Identify which cell holds the provided text, then report its [x, y] central coordinate. 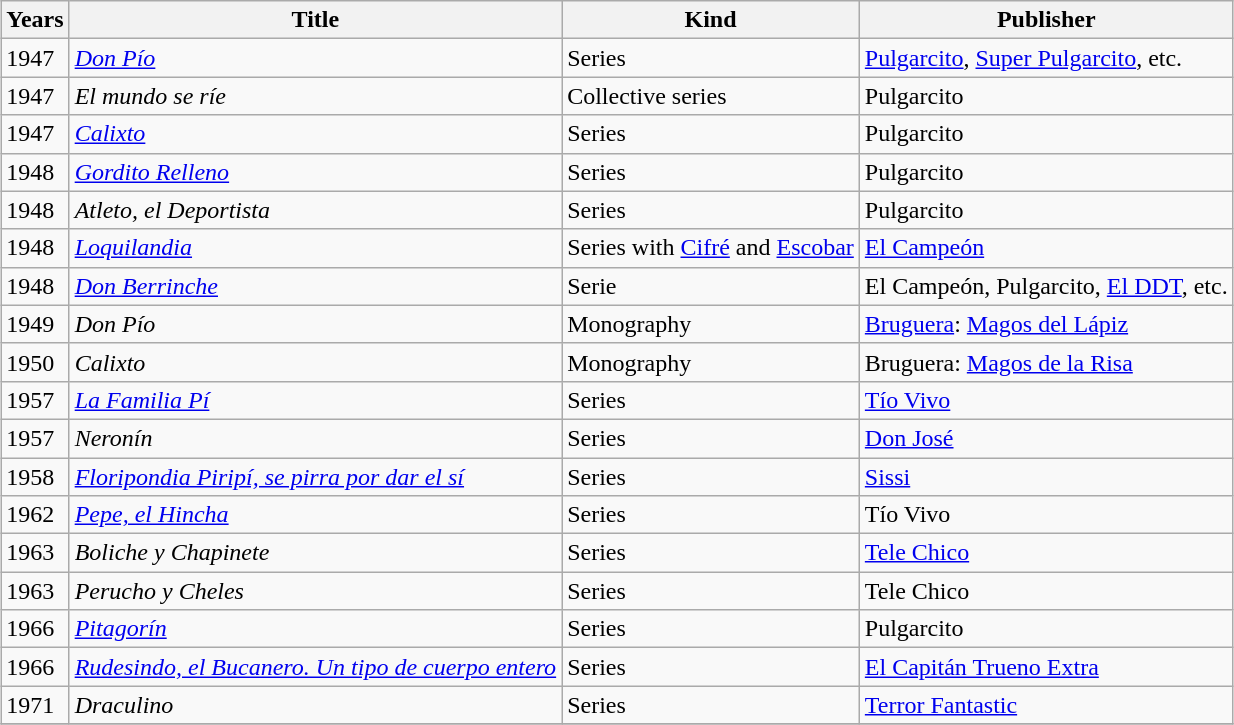
El Capitán Trueno Extra [1046, 667]
El Campeón, Pulgarcito, El DDT, etc. [1046, 286]
Boliche y Chapinete [316, 553]
El Campeón [1046, 248]
1949 [35, 324]
Gordito Relleno [316, 172]
Don Berrinche [316, 286]
Publisher [1046, 20]
Pitagorín [316, 629]
1971 [35, 705]
Title [316, 20]
Don José [1046, 438]
Terror Fantastic [1046, 705]
Loquilandia [316, 248]
Sissi [1046, 477]
Kind [711, 20]
1950 [35, 362]
Atleto, el Deportista [316, 210]
Series with Cifré and Escobar [711, 248]
1962 [35, 515]
Floripondia Piripí, se pirra por dar el sí [316, 477]
Collective series [711, 96]
Pepe, el Hincha [316, 515]
Perucho y Cheles [316, 591]
Rudesindo, el Bucanero. Un tipo de cuerpo entero [316, 667]
Draculino [316, 705]
La Familia Pí [316, 400]
Serie [711, 286]
1958 [35, 477]
Pulgarcito, Super Pulgarcito, etc. [1046, 58]
Years [35, 20]
Bruguera: Magos de la Risa [1046, 362]
Neronín [316, 438]
El mundo se ríe [316, 96]
Bruguera: Magos del Lápiz [1046, 324]
